Return [X, Y] of the center of cell containing provided text 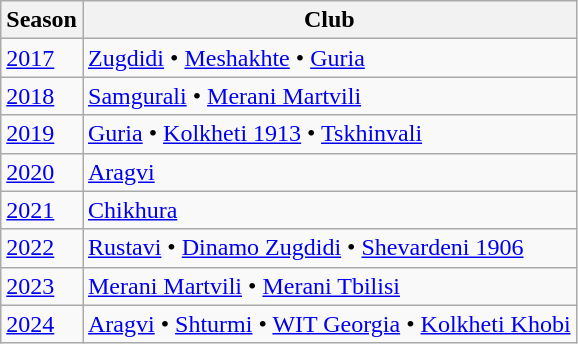
2019 [42, 134]
Merani Martvili • Merani Tbilisi [329, 286]
2023 [42, 286]
Aragvi [329, 172]
2022 [42, 248]
Club [329, 20]
2018 [42, 96]
Guria • Kolkheti 1913 • Tskhinvali [329, 134]
Season [42, 20]
Samgurali • Merani Martvili [329, 96]
2017 [42, 58]
2020 [42, 172]
2021 [42, 210]
2024 [42, 324]
Aragvi • Shturmi • WIT Georgia • Kolkheti Khobi [329, 324]
Rustavi • Dinamo Zugdidi • Shevardeni 1906 [329, 248]
Zugdidi • Meshakhte • Guria [329, 58]
Chikhura [329, 210]
